Identify which cell holds the provided text, then report its (X, Y) central coordinate. 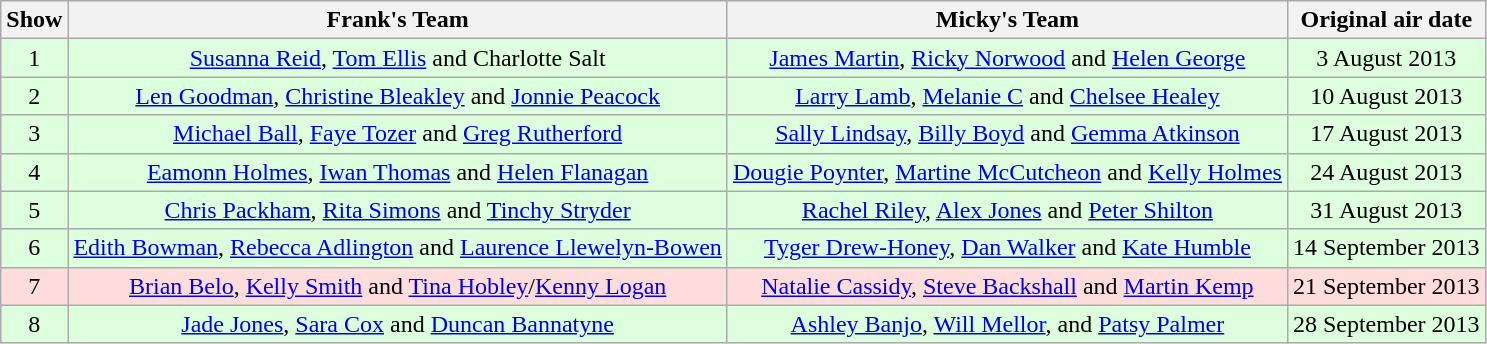
Jade Jones, Sara Cox and Duncan Bannatyne (398, 324)
Rachel Riley, Alex Jones and Peter Shilton (1007, 210)
10 August 2013 (1386, 96)
Tyger Drew-Honey, Dan Walker and Kate Humble (1007, 248)
Show (34, 20)
Natalie Cassidy, Steve Backshall and Martin Kemp (1007, 286)
Micky's Team (1007, 20)
3 (34, 134)
3 August 2013 (1386, 58)
21 September 2013 (1386, 286)
5 (34, 210)
14 September 2013 (1386, 248)
7 (34, 286)
Brian Belo, Kelly Smith and Tina Hobley/Kenny Logan (398, 286)
28 September 2013 (1386, 324)
Dougie Poynter, Martine McCutcheon and Kelly Holmes (1007, 172)
4 (34, 172)
Susanna Reid, Tom Ellis and Charlotte Salt (398, 58)
2 (34, 96)
James Martin, Ricky Norwood and Helen George (1007, 58)
Larry Lamb, Melanie C and Chelsee Healey (1007, 96)
Ashley Banjo, Will Mellor, and Patsy Palmer (1007, 324)
1 (34, 58)
Michael Ball, Faye Tozer and Greg Rutherford (398, 134)
8 (34, 324)
6 (34, 248)
Frank's Team (398, 20)
Edith Bowman, Rebecca Adlington and Laurence Llewelyn-Bowen (398, 248)
Chris Packham, Rita Simons and Tinchy Stryder (398, 210)
Sally Lindsay, Billy Boyd and Gemma Atkinson (1007, 134)
17 August 2013 (1386, 134)
Original air date (1386, 20)
24 August 2013 (1386, 172)
Len Goodman, Christine Bleakley and Jonnie Peacock (398, 96)
31 August 2013 (1386, 210)
Eamonn Holmes, Iwan Thomas and Helen Flanagan (398, 172)
